Provide the (x, y) coordinate of the cell's center where the given text is located.  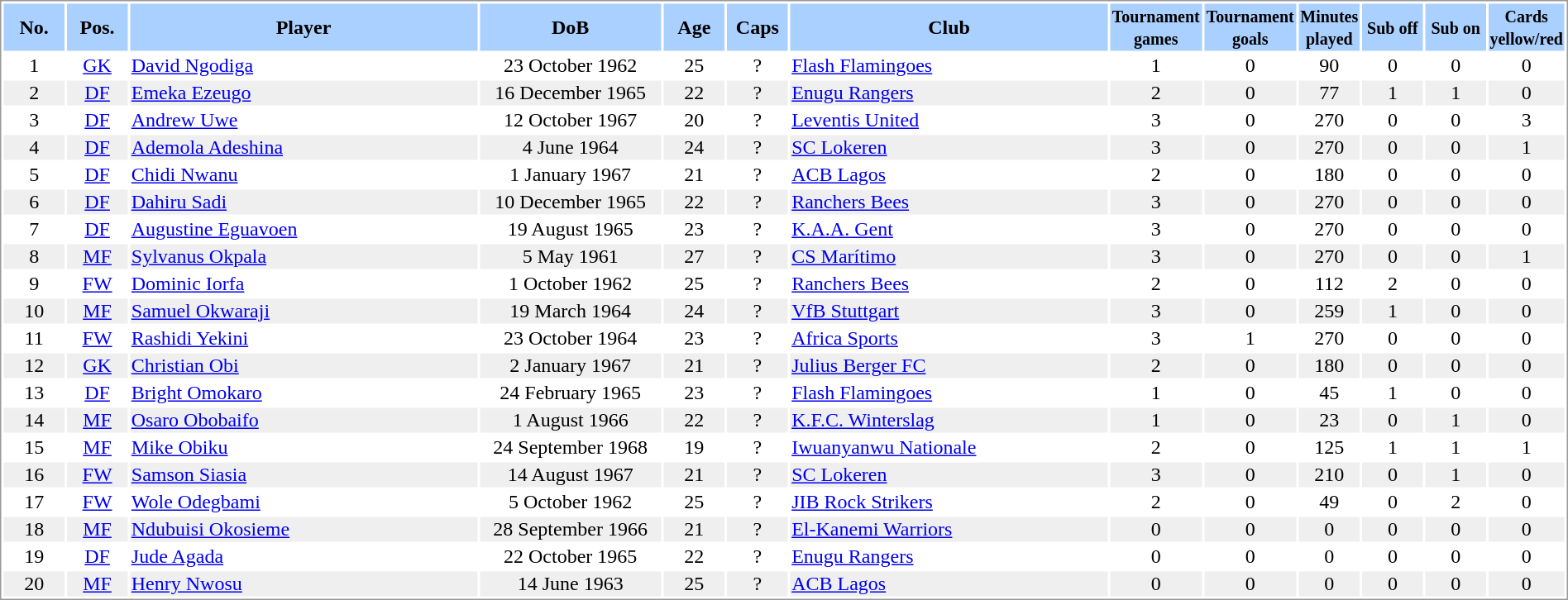
JIB Rock Strikers (949, 502)
19 August 1965 (571, 229)
2 January 1967 (571, 366)
7 (33, 229)
18 (33, 530)
24 February 1965 (571, 393)
Christian Obi (303, 366)
9 (33, 283)
5 (33, 174)
259 (1329, 312)
45 (1329, 393)
Wole Odegbami (303, 502)
Age (695, 26)
90 (1329, 65)
CS Marítimo (949, 257)
14 August 1967 (571, 475)
23 October 1962 (571, 65)
Tournamentgames (1156, 26)
Osaro Obobaifo (303, 421)
Cardsyellow/red (1527, 26)
22 October 1965 (571, 556)
4 (33, 148)
16 (33, 475)
Andrew Uwe (303, 120)
13 (33, 393)
Player (303, 26)
No. (33, 26)
Rashidi Yekini (303, 338)
Julius Berger FC (949, 366)
14 (33, 421)
VfB Stuttgart (949, 312)
27 (695, 257)
El-Kanemi Warriors (949, 530)
Ndubuisi Okosieme (303, 530)
Iwuanyanwu Nationale (949, 447)
David Ngodiga (303, 65)
Africa Sports (949, 338)
1 August 1966 (571, 421)
17 (33, 502)
210 (1329, 475)
Emeka Ezeugo (303, 93)
5 October 1962 (571, 502)
Dahiru Sadi (303, 202)
10 December 1965 (571, 202)
K.F.C. Winterslag (949, 421)
28 September 1966 (571, 530)
49 (1329, 502)
Mike Obiku (303, 447)
Club (949, 26)
Augustine Eguavoen (303, 229)
8 (33, 257)
12 October 1967 (571, 120)
112 (1329, 283)
Sub on (1456, 26)
125 (1329, 447)
Caps (758, 26)
K.A.A. Gent (949, 229)
23 October 1964 (571, 338)
Dominic Iorfa (303, 283)
Sub off (1393, 26)
12 (33, 366)
11 (33, 338)
Samuel Okwaraji (303, 312)
14 June 1963 (571, 584)
Jude Agada (303, 556)
15 (33, 447)
Minutesplayed (1329, 26)
10 (33, 312)
4 June 1964 (571, 148)
Tournamentgoals (1250, 26)
Samson Siasia (303, 475)
1 January 1967 (571, 174)
24 September 1968 (571, 447)
Ademola Adeshina (303, 148)
77 (1329, 93)
Henry Nwosu (303, 584)
Sylvanus Okpala (303, 257)
Bright Omokaro (303, 393)
DoB (571, 26)
19 March 1964 (571, 312)
Chidi Nwanu (303, 174)
Pos. (98, 26)
6 (33, 202)
5 May 1961 (571, 257)
16 December 1965 (571, 93)
1 October 1962 (571, 283)
Leventis United (949, 120)
